For the text-containing cell, return its midpoint in [X, Y] coordinate format. 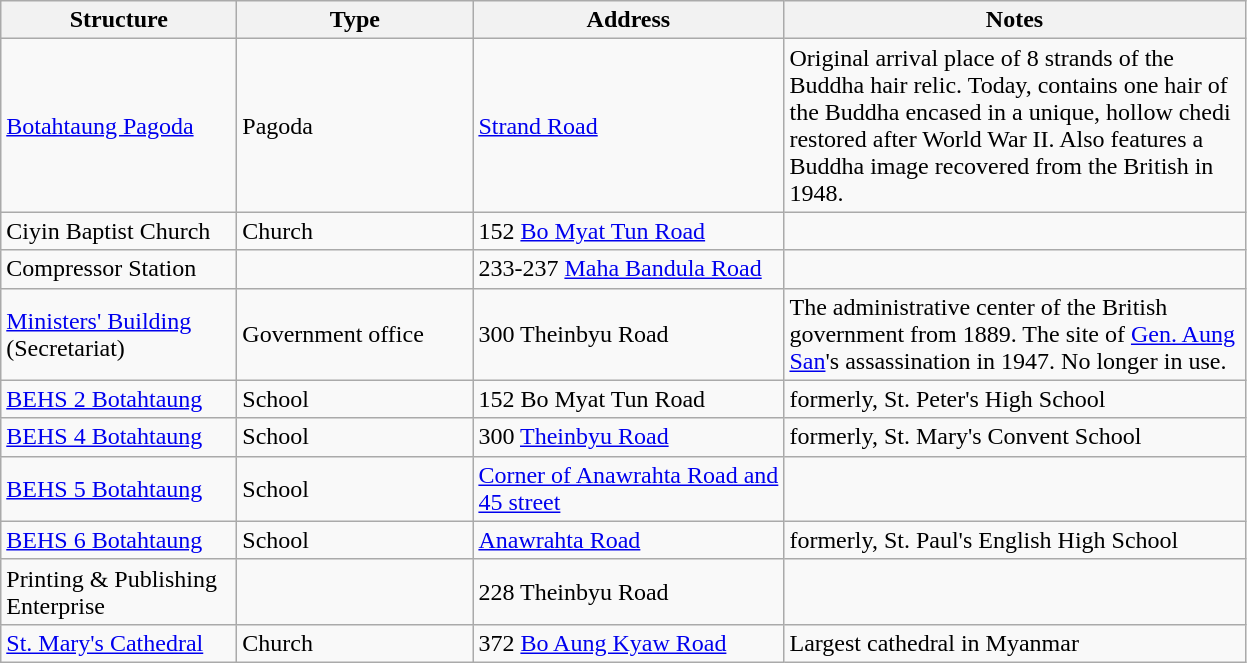
BEHS 6 Botahtaung [119, 540]
Pagoda [355, 126]
formerly, St. Peter's High School [1014, 399]
Printing & Publishing Enterprise [119, 592]
formerly, St. Paul's English High School [1014, 540]
372 Bo Aung Kyaw Road [628, 643]
Address [628, 20]
228 Theinbyu Road [628, 592]
Botahtaung Pagoda [119, 126]
BEHS 2 Botahtaung [119, 399]
Strand Road [628, 126]
Notes [1014, 20]
Compressor Station [119, 269]
The administrative center of the British government from 1889. The site of Gen. Aung San's assassination in 1947. No longer in use. [1014, 334]
BEHS 5 Botahtaung [119, 488]
Type [355, 20]
Government office [355, 334]
Ciyin Baptist Church [119, 231]
formerly, St. Mary's Convent School [1014, 437]
Ministers' Building (Secretariat) [119, 334]
233-237 Maha Bandula Road [628, 269]
Corner of Anawrahta Road and 45 street [628, 488]
Anawrahta Road [628, 540]
BEHS 4 Botahtaung [119, 437]
Structure [119, 20]
St. Mary's Cathedral [119, 643]
Largest cathedral in Myanmar [1014, 643]
